Identify which cell holds the provided text, then report its [X, Y] central coordinate. 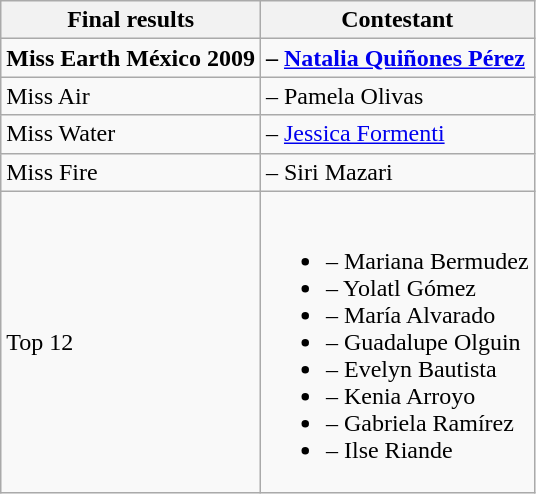
Miss Fire [131, 172]
Final results [131, 20]
Top 12 [131, 342]
Miss Water [131, 134]
– Siri Mazari [397, 172]
– Natalia Quiñones Pérez [397, 58]
– Pamela Olivas [397, 96]
Miss Earth México 2009 [131, 58]
Contestant [397, 20]
Miss Air [131, 96]
– Mariana Bermudez – Yolatl Gómez – María Alvarado – Guadalupe Olguin – Evelyn Bautista – Kenia Arroyo – Gabriela Ramírez – Ilse Riande [397, 342]
– Jessica Formenti [397, 134]
